Scan for the cell matching the given text and deliver its (X, Y) coordinate at center. 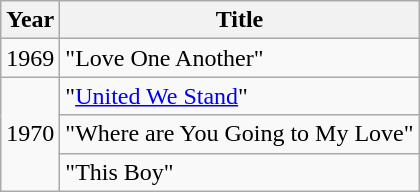
Year (30, 20)
1969 (30, 58)
Title (240, 20)
"Love One Another" (240, 58)
1970 (30, 134)
"This Boy" (240, 172)
"United We Stand" (240, 96)
"Where are You Going to My Love" (240, 134)
